Pinpoint the cell where the given text exists, returning its [x, y] midpoint coordinate. 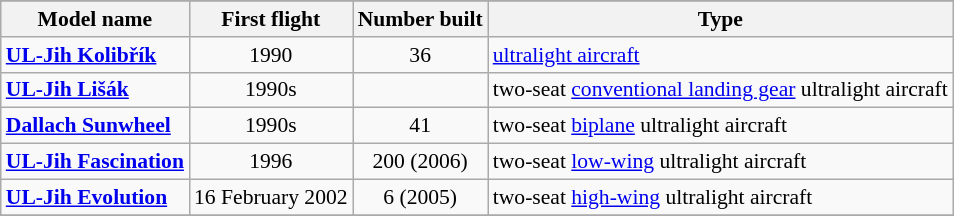
Type [720, 19]
200 (2006) [420, 162]
First flight [271, 19]
ultralight aircraft [720, 55]
Model name [95, 19]
two-seat low-wing ultralight aircraft [720, 162]
UL-Jih Kolibřík [95, 55]
16 February 2002 [271, 197]
1996 [271, 162]
6 (2005) [420, 197]
41 [420, 126]
1990 [271, 55]
two-seat conventional landing gear ultralight aircraft [720, 90]
two-seat biplane ultralight aircraft [720, 126]
36 [420, 55]
UL-Jih Evolution [95, 197]
UL-Jih Lišák [95, 90]
UL-Jih Fascination [95, 162]
two-seat high-wing ultralight aircraft [720, 197]
Number built [420, 19]
Dallach Sunwheel [95, 126]
